Search for the cell housing the specified text and yield its (X, Y) center coordinate. 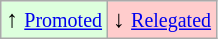
↓ Relegated (162, 20)
↑ Promoted (54, 20)
